Return the [x, y] coordinate for the center point of the cell that contains the specified text.  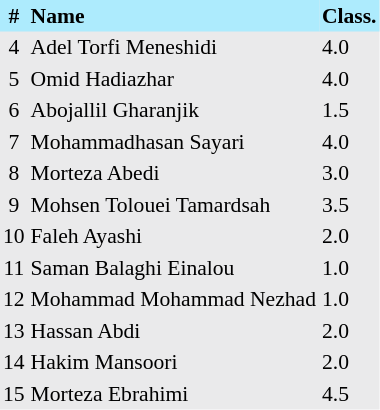
7 [14, 142]
Hakim Mansoori [174, 362]
# [14, 16]
8 [14, 174]
10 [14, 236]
Adel Torfi Meneshidi [174, 48]
Hassan Abdi [174, 331]
Mohammad Mohammad Nezhad [174, 300]
Omid Hadiazhar [174, 79]
4 [14, 48]
Mohammadhasan Sayari [174, 142]
12 [14, 300]
Abojallil Gharanjik [174, 110]
Morteza Abedi [174, 174]
14 [14, 362]
9 [14, 205]
11 [14, 268]
4.5 [350, 394]
3.0 [350, 174]
Class. [350, 16]
Saman Balaghi Einalou [174, 268]
5 [14, 79]
1.5 [350, 110]
15 [14, 394]
Faleh Ayashi [174, 236]
3.5 [350, 205]
6 [14, 110]
13 [14, 331]
Name [174, 16]
Morteza Ebrahimi [174, 394]
Mohsen Tolouei Tamardsah [174, 205]
